Pinpoint the cell where the given text exists, returning its [X, Y] midpoint coordinate. 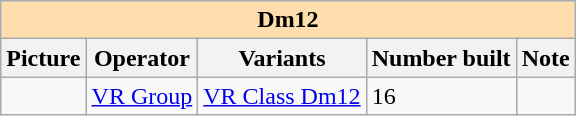
Dm12 [288, 20]
VR Group [142, 96]
Note [546, 58]
Variants [282, 58]
Operator [142, 58]
Number built [441, 58]
VR Class Dm12 [282, 96]
Picture [44, 58]
16 [441, 96]
